Return the [X, Y] coordinate for the center point of the cell that contains the specified text.  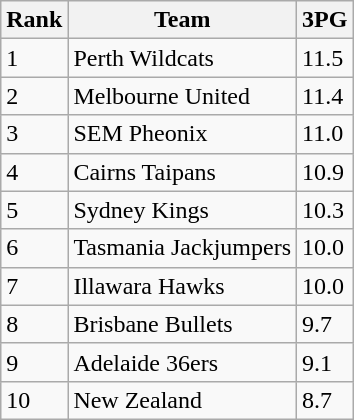
Sydney Kings [182, 210]
7 [34, 286]
Adelaide 36ers [182, 362]
11.4 [325, 96]
11.0 [325, 134]
3PG [325, 20]
Illawara Hawks [182, 286]
6 [34, 248]
SEM Pheonix [182, 134]
9 [34, 362]
9.1 [325, 362]
Rank [34, 20]
1 [34, 58]
New Zealand [182, 400]
5 [34, 210]
9.7 [325, 324]
Cairns Taipans [182, 172]
Brisbane Bullets [182, 324]
Perth Wildcats [182, 58]
2 [34, 96]
8 [34, 324]
3 [34, 134]
10.3 [325, 210]
8.7 [325, 400]
Team [182, 20]
10 [34, 400]
11.5 [325, 58]
Melbourne United [182, 96]
Tasmania Jackjumpers [182, 248]
10.9 [325, 172]
4 [34, 172]
